Search for the cell housing the specified text and yield its (X, Y) center coordinate. 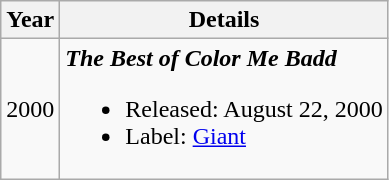
2000 (30, 109)
Details (224, 20)
Year (30, 20)
The Best of Color Me BaddReleased: August 22, 2000Label: Giant (224, 109)
